Output the (x, y) coordinate of the center of the cell containing the given text.  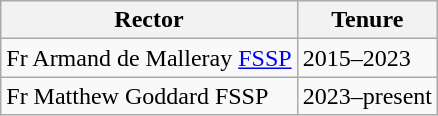
Fr Armand de Malleray FSSP (149, 58)
Rector (149, 20)
2015–2023 (367, 58)
2023–present (367, 96)
Tenure (367, 20)
Fr Matthew Goddard FSSP (149, 96)
